Determine the (x, y) coordinate at the center of the cell enclosing the given text.  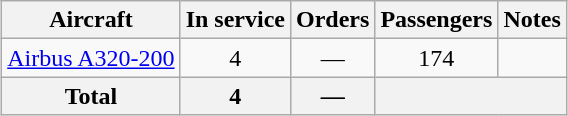
Orders (332, 20)
Notes (532, 20)
Airbus A320-200 (91, 58)
Aircraft (91, 20)
174 (436, 58)
In service (235, 20)
Passengers (436, 20)
Total (91, 96)
